Output the [X, Y] coordinate of the center of the cell containing the given text.  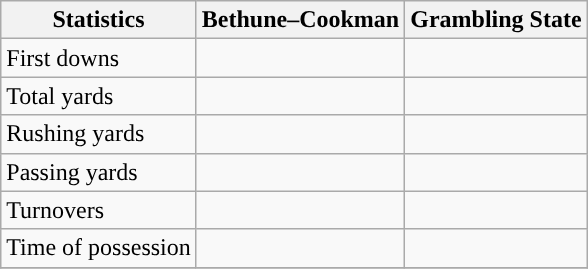
Time of possession [99, 248]
Grambling State [496, 20]
Statistics [99, 20]
Rushing yards [99, 134]
Total yards [99, 96]
Passing yards [99, 172]
Bethune–Cookman [300, 20]
First downs [99, 58]
Turnovers [99, 210]
